From the cell containing the given text, extract its center point as [X, Y] coordinate. 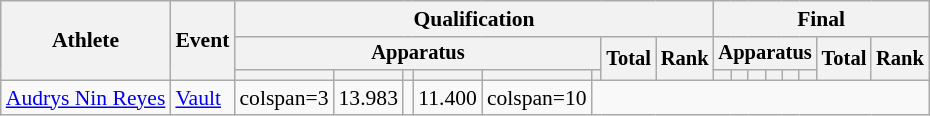
Event [202, 40]
Athlete [86, 40]
colspan=3 [284, 98]
Audrys Nin Reyes [86, 98]
11.400 [448, 98]
Vault [202, 98]
13.983 [368, 98]
Qualification [474, 19]
colspan=10 [537, 98]
Final [820, 19]
